Output the [x, y] coordinate of the center of the cell containing the given text.  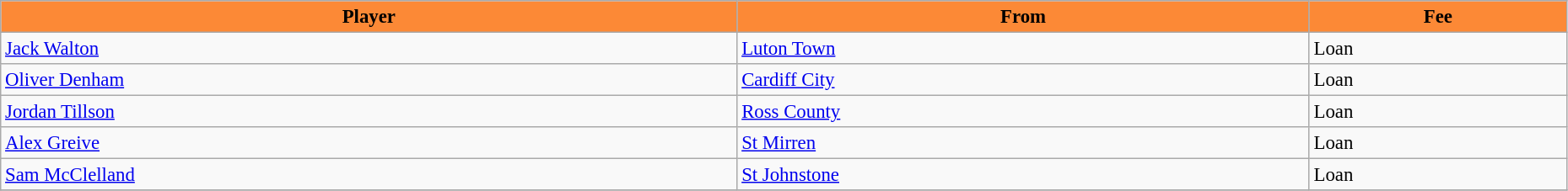
Fee [1437, 17]
Player [369, 17]
Jack Walton [369, 49]
St Johnstone [1023, 175]
Luton Town [1023, 49]
Cardiff City [1023, 80]
Jordan Tillson [369, 112]
Oliver Denham [369, 80]
From [1023, 17]
Alex Greive [369, 143]
Sam McClelland [369, 175]
St Mirren [1023, 143]
Ross County [1023, 112]
